For the text-containing cell, return its midpoint in (X, Y) coordinate format. 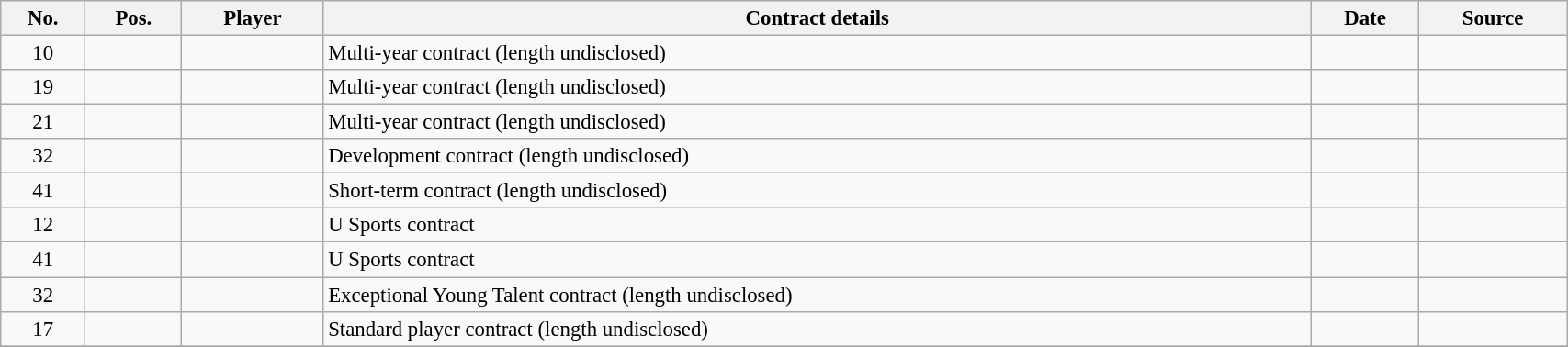
Player (253, 18)
Contract details (818, 18)
10 (43, 53)
17 (43, 329)
Exceptional Young Talent contract (length undisclosed) (818, 295)
Source (1494, 18)
12 (43, 225)
No. (43, 18)
Short-term contract (length undisclosed) (818, 191)
Development contract (length undisclosed) (818, 156)
19 (43, 87)
Date (1365, 18)
Standard player contract (length undisclosed) (818, 329)
Pos. (134, 18)
21 (43, 122)
